From the cell containing the given text, extract its center point as (X, Y) coordinate. 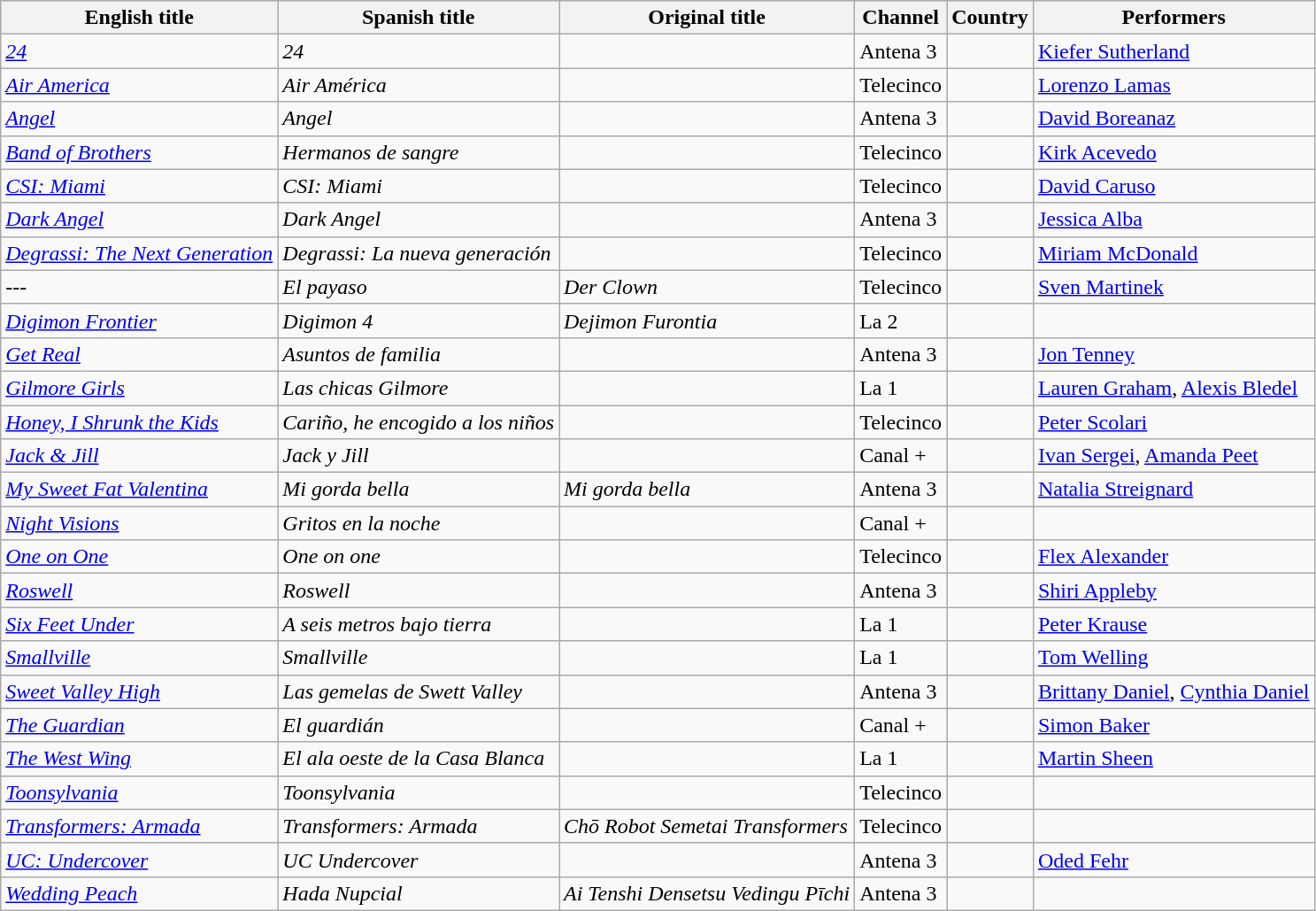
Kirk Acevedo (1174, 152)
Dejimon Furontia (707, 320)
Martin Sheen (1174, 759)
Chō Robot Semetai Transformers (707, 826)
Las gemelas de Swett Valley (419, 691)
Original title (707, 18)
Jack & Jill (140, 456)
Wedding Peach (140, 893)
UC: Undercover (140, 860)
One on One (140, 557)
Jessica Alba (1174, 220)
The Guardian (140, 725)
Jack y Jill (419, 456)
Oded Fehr (1174, 860)
El ala oeste de la Casa Blanca (419, 759)
Honey, I Shrunk the Kids (140, 422)
UC Undercover (419, 860)
My Sweet Fat Valentina (140, 490)
Air America (140, 85)
Peter Krause (1174, 624)
Ivan Sergei, Amanda Peet (1174, 456)
Jon Tenney (1174, 354)
Flex Alexander (1174, 557)
--- (140, 287)
Lorenzo Lamas (1174, 85)
Six Feet Under (140, 624)
David Caruso (1174, 186)
David Boreanaz (1174, 119)
Gritos en la noche (419, 523)
Band of Brothers (140, 152)
Spanish title (419, 18)
Simon Baker (1174, 725)
El guardián (419, 725)
Der Clown (707, 287)
Sven Martinek (1174, 287)
Shiri Appleby (1174, 591)
Night Visions (140, 523)
Lauren Graham, Alexis Bledel (1174, 388)
Hada Nupcial (419, 893)
Degrassi: La nueva generación (419, 253)
Channel (901, 18)
La 2 (901, 320)
One on one (419, 557)
Kiefer Sutherland (1174, 51)
Ai Tenshi Densetsu Vedingu Pīchi (707, 893)
Peter Scolari (1174, 422)
Brittany Daniel, Cynthia Daniel (1174, 691)
Natalia Streignard (1174, 490)
Las chicas Gilmore (419, 388)
Cariño, he encogido a los niños (419, 422)
Sweet Valley High (140, 691)
Country (990, 18)
The West Wing (140, 759)
Tom Welling (1174, 658)
Get Real (140, 354)
Miriam McDonald (1174, 253)
Performers (1174, 18)
Asuntos de familia (419, 354)
Digimon 4 (419, 320)
Hermanos de sangre (419, 152)
Air América (419, 85)
Digimon Frontier (140, 320)
El payaso (419, 287)
Degrassi: The Next Generation (140, 253)
A seis metros bajo tierra (419, 624)
Gilmore Girls (140, 388)
English title (140, 18)
